Return (x, y) of the center of cell containing provided text 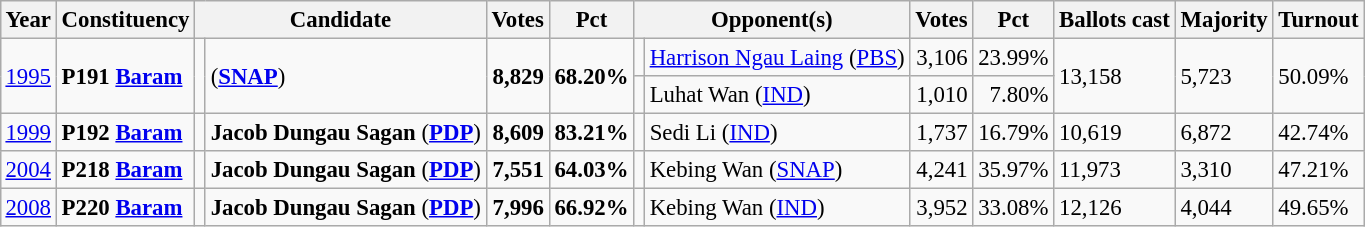
42.74% (1318, 133)
4,044 (1224, 208)
23.99% (1014, 57)
7,996 (518, 208)
(SNAP) (346, 76)
P192 Baram (125, 133)
Kebing Wan (IND) (777, 208)
8,829 (518, 76)
16.79% (1014, 133)
49.65% (1318, 208)
5,723 (1224, 76)
66.92% (592, 208)
Majority (1224, 20)
35.97% (1014, 170)
Turnout (1318, 20)
P218 Baram (125, 170)
83.21% (592, 133)
Constituency (125, 20)
2008 (28, 208)
Harrison Ngau Laing (PBS) (777, 57)
1,737 (942, 133)
Ballots cast (1114, 20)
3,952 (942, 208)
50.09% (1318, 76)
64.03% (592, 170)
7,551 (518, 170)
Kebing Wan (SNAP) (777, 170)
P220 Baram (125, 208)
4,241 (942, 170)
47.21% (1318, 170)
1999 (28, 133)
13,158 (1114, 76)
68.20% (592, 76)
Year (28, 20)
11,973 (1114, 170)
Candidate (340, 20)
12,126 (1114, 208)
2004 (28, 170)
1,010 (942, 95)
33.08% (1014, 208)
7.80% (1014, 95)
3,106 (942, 57)
P191 Baram (125, 76)
8,609 (518, 133)
3,310 (1224, 170)
6,872 (1224, 133)
1995 (28, 76)
Opponent(s) (772, 20)
Sedi Li (IND) (777, 133)
Luhat Wan (IND) (777, 95)
10,619 (1114, 133)
